Capture the cell that displays the provided text and extract its [x, y] central coordinate. 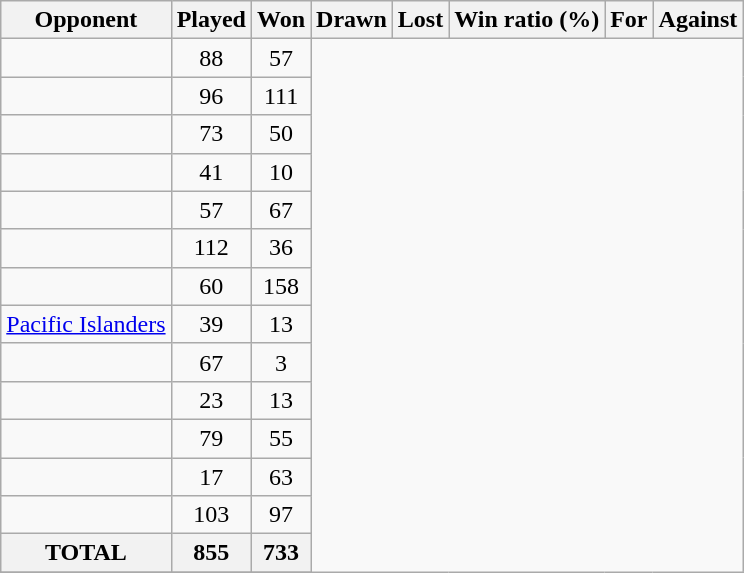
60 [211, 286]
112 [211, 248]
55 [280, 438]
17 [211, 477]
63 [280, 477]
Opponent [86, 20]
733 [280, 553]
103 [211, 515]
50 [280, 134]
Win ratio (%) [527, 20]
855 [211, 553]
3 [280, 362]
41 [211, 172]
79 [211, 438]
96 [211, 96]
Won [280, 20]
Pacific Islanders [86, 324]
88 [211, 58]
158 [280, 286]
For [629, 20]
Played [211, 20]
TOTAL [86, 553]
Drawn [352, 20]
Lost [420, 20]
73 [211, 134]
97 [280, 515]
10 [280, 172]
36 [280, 248]
23 [211, 400]
111 [280, 96]
39 [211, 324]
Against [698, 20]
